Provide the (x, y) coordinate of the cell's center where the given text is located.  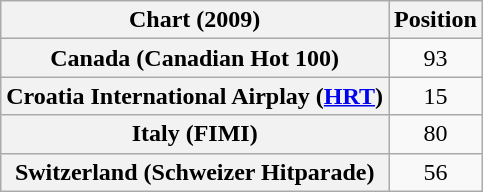
Position (436, 20)
Croatia International Airplay (HRT) (195, 96)
Chart (2009) (195, 20)
93 (436, 58)
Italy (FIMI) (195, 134)
15 (436, 96)
Canada (Canadian Hot 100) (195, 58)
80 (436, 134)
56 (436, 172)
Switzerland (Schweizer Hitparade) (195, 172)
